Return [x, y] of the center of cell containing provided text 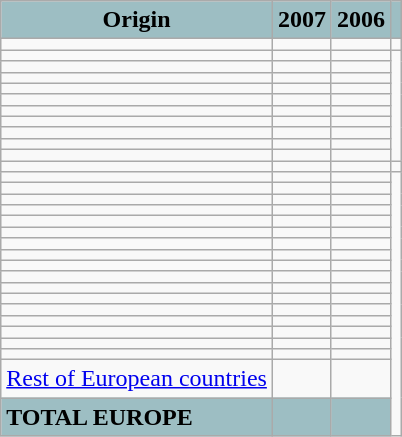
2007 [302, 20]
Origin [137, 20]
TOTAL EUROPE [137, 417]
2006 [360, 20]
Rest of European countries [137, 379]
